Output the [X, Y] coordinate of the center of the cell containing the given text.  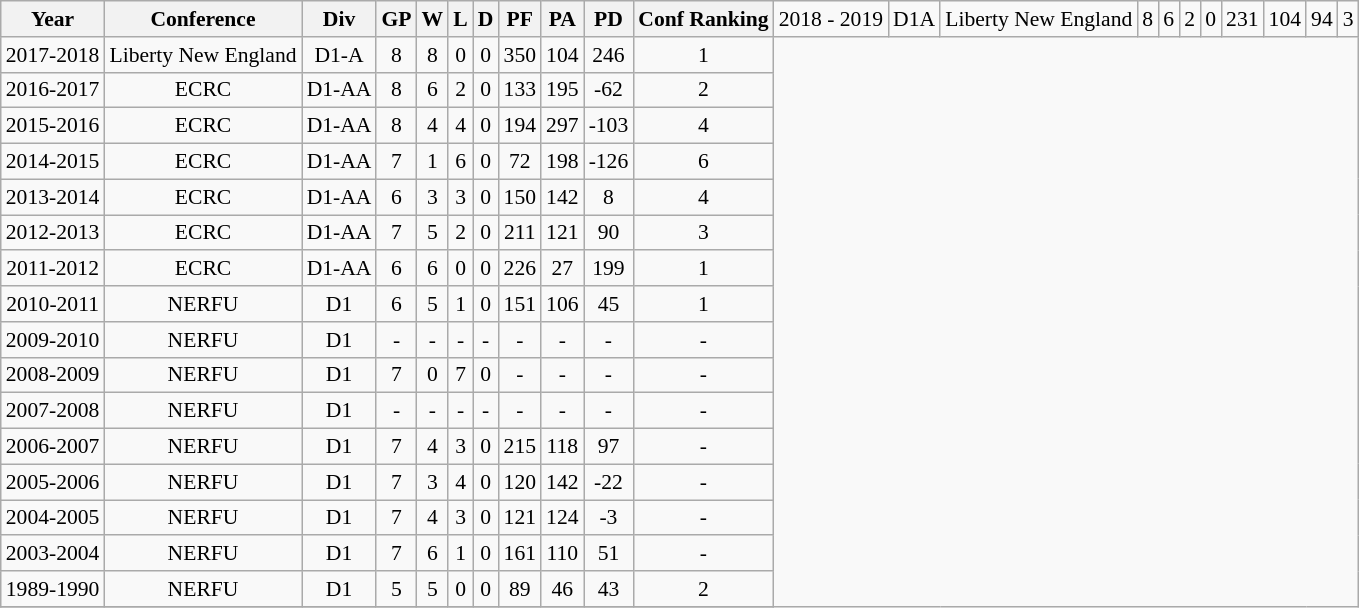
Conf Ranking [703, 19]
150 [520, 197]
D1-A [340, 55]
226 [520, 269]
2008-2009 [53, 375]
2017-2018 [53, 55]
L [460, 19]
27 [562, 269]
45 [609, 304]
2003-2004 [53, 554]
199 [609, 269]
-3 [609, 518]
46 [562, 589]
231 [1242, 19]
2004-2005 [53, 518]
2010-2011 [53, 304]
2014-2015 [53, 162]
120 [520, 482]
Div [340, 19]
106 [562, 304]
51 [609, 554]
2009-2010 [53, 340]
89 [520, 589]
110 [562, 554]
297 [562, 126]
W [433, 19]
94 [1322, 19]
215 [520, 447]
-62 [609, 90]
90 [609, 233]
194 [520, 126]
2015-2016 [53, 126]
211 [520, 233]
195 [562, 90]
246 [609, 55]
2006-2007 [53, 447]
2016-2017 [53, 90]
D1A [914, 19]
Year [53, 19]
72 [520, 162]
350 [520, 55]
1989-1990 [53, 589]
PD [609, 19]
PA [562, 19]
43 [609, 589]
2018 - 2019 [831, 19]
124 [562, 518]
D [486, 19]
-126 [609, 162]
2013-2014 [53, 197]
GP [396, 19]
151 [520, 304]
118 [562, 447]
161 [520, 554]
2011-2012 [53, 269]
97 [609, 447]
2012-2013 [53, 233]
-103 [609, 126]
Conference [202, 19]
2005-2006 [53, 482]
-22 [609, 482]
2007-2008 [53, 411]
133 [520, 90]
198 [562, 162]
PF [520, 19]
